For the text-containing cell, return its midpoint in [X, Y] coordinate format. 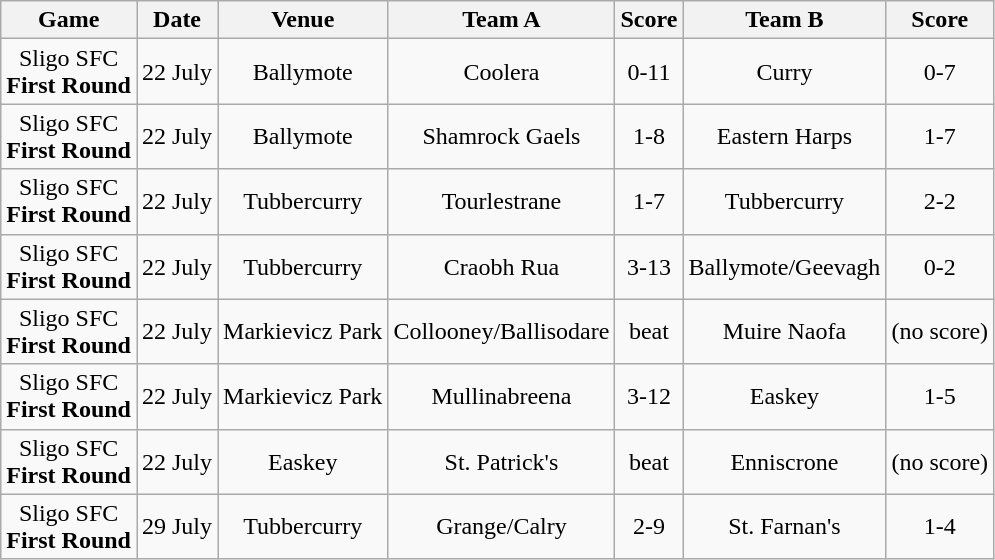
1-5 [940, 396]
2-9 [649, 526]
Date [176, 20]
Tourlestrane [502, 202]
Mullinabreena [502, 396]
Shamrock Gaels [502, 136]
0-7 [940, 72]
Grange/Calry [502, 526]
0-2 [940, 266]
3-13 [649, 266]
Venue [303, 20]
3-12 [649, 396]
1-8 [649, 136]
Eastern Harps [784, 136]
Game [69, 20]
Team B [784, 20]
Muire Naofa [784, 332]
Ballymote/Geevagh [784, 266]
St. Farnan's [784, 526]
St. Patrick's [502, 462]
Team A [502, 20]
Curry [784, 72]
0-11 [649, 72]
Coolera [502, 72]
Enniscrone [784, 462]
29 July [176, 526]
1-4 [940, 526]
2-2 [940, 202]
Collooney/Ballisodare [502, 332]
Craobh Rua [502, 266]
